Output the [x, y] coordinate of the center of the cell containing the given text.  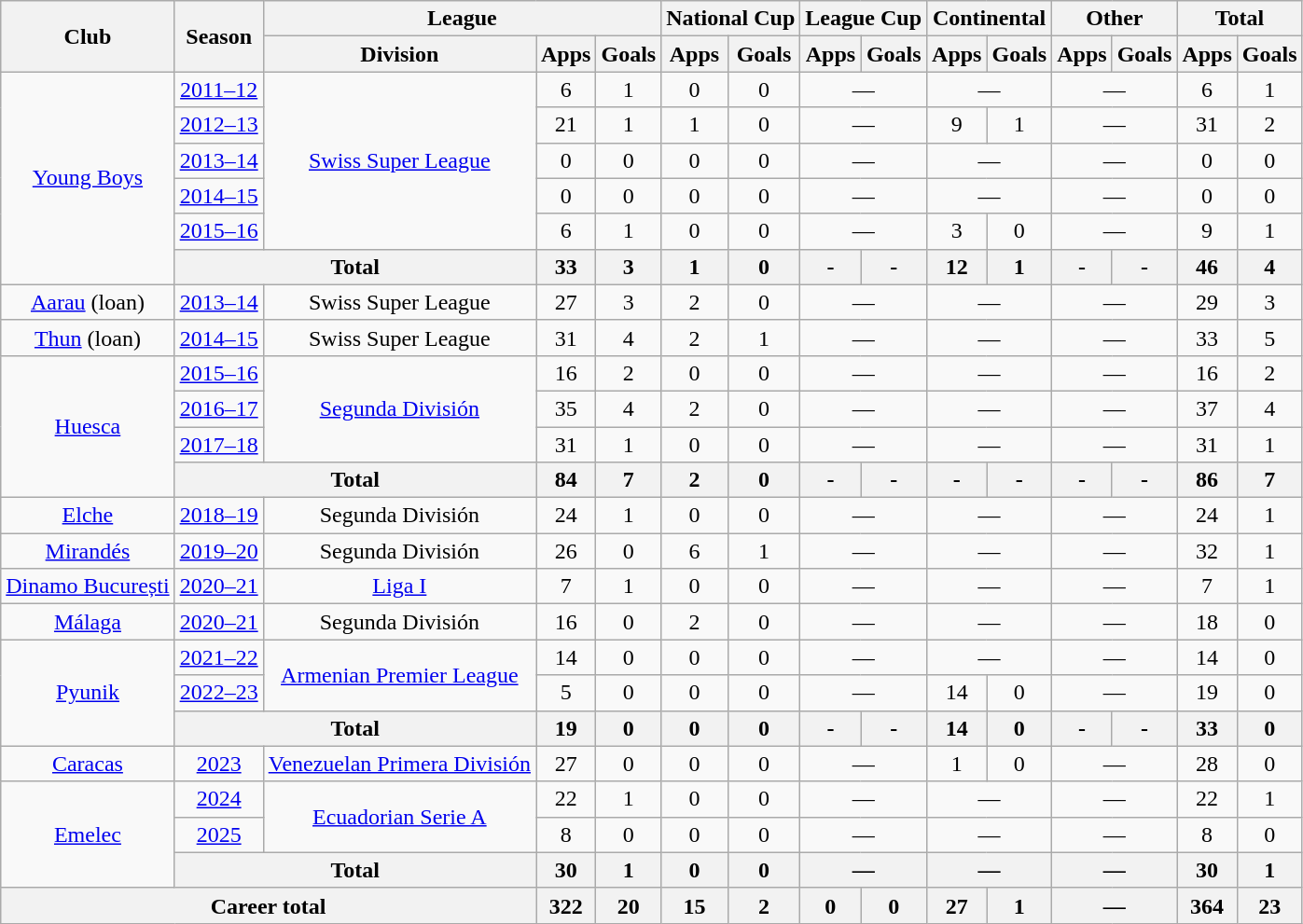
37 [1207, 408]
Division [399, 54]
Venezuelan Primera División [399, 764]
2023 [218, 764]
Ecuadorian Serie A [399, 817]
2022–23 [218, 693]
League Cup [864, 19]
32 [1207, 551]
Aarau (loan) [88, 302]
2011–12 [218, 90]
322 [565, 905]
84 [565, 480]
Pyunik [88, 693]
46 [1207, 267]
2021–22 [218, 657]
2025 [218, 834]
Liga I [399, 586]
21 [565, 125]
35 [565, 408]
20 [629, 905]
Career total [269, 905]
National Cup [731, 19]
28 [1207, 764]
Young Boys [88, 178]
2017–18 [218, 445]
364 [1207, 905]
Málaga [88, 622]
29 [1207, 302]
86 [1207, 480]
2019–20 [218, 551]
Elche [88, 516]
15 [695, 905]
23 [1269, 905]
2018–19 [218, 516]
2024 [218, 799]
Armenian Premier League [399, 675]
Emelec [88, 834]
Thun (loan) [88, 338]
2012–13 [218, 125]
12 [957, 267]
Caracas [88, 764]
2016–17 [218, 408]
18 [1207, 622]
Club [88, 36]
Continental [990, 19]
Mirandés [88, 551]
Dinamo București [88, 586]
26 [565, 551]
League [462, 19]
Huesca [88, 426]
Other [1115, 19]
Season [218, 36]
